Locate the cell with the specified text and output its (x, y) center coordinate. 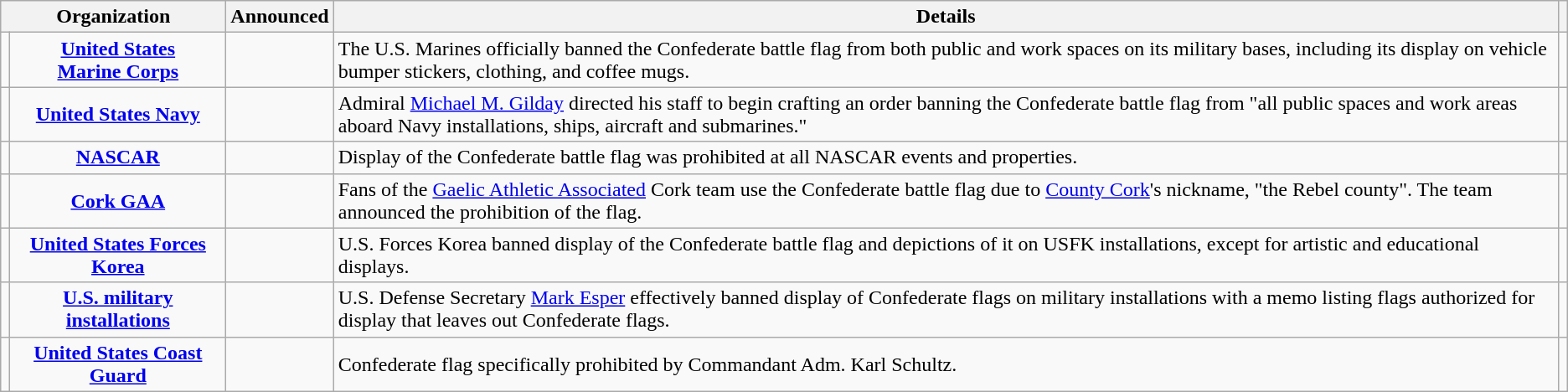
Cork GAA (118, 201)
United States Marine Corps (118, 60)
Organization (114, 17)
United States Coast Guard (118, 364)
United States Forces Korea (118, 255)
Display of the Confederate battle flag was prohibited at all NASCAR events and properties. (946, 157)
Details (946, 17)
U.S. military installations (118, 310)
United States Navy (118, 114)
Confederate flag specifically prohibited by Commandant Adm. Karl Schultz. (946, 364)
Announced (280, 17)
NASCAR (118, 157)
